Search for the cell housing the specified text and yield its [x, y] center coordinate. 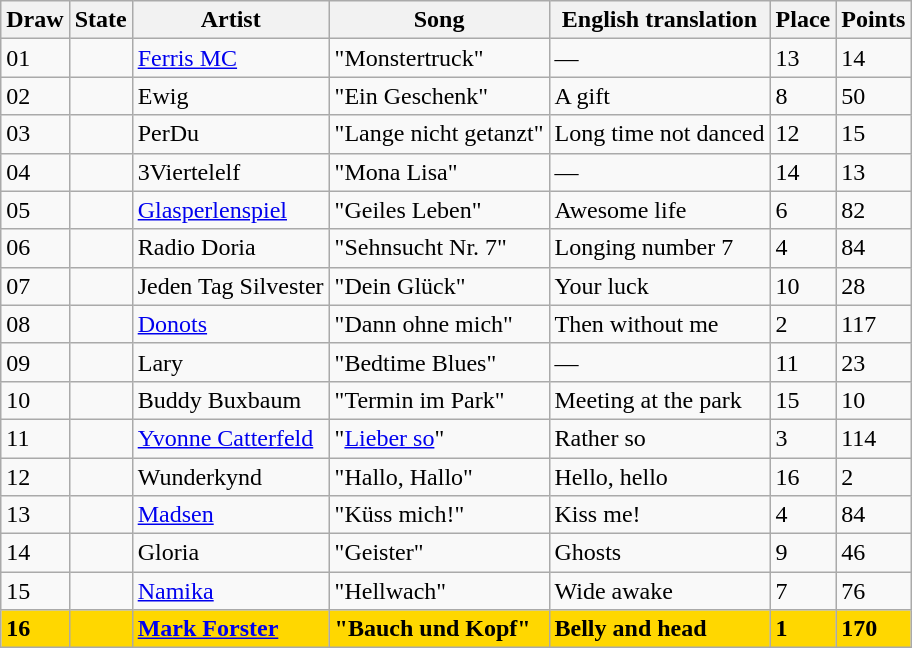
Donots [230, 324]
Rather so [660, 438]
Madsen [230, 515]
23 [874, 362]
Yvonne Catterfeld [230, 438]
07 [35, 286]
"Geiles Leben" [439, 210]
Kiss me! [660, 515]
28 [874, 286]
82 [874, 210]
Points [874, 20]
"Bedtime Blues" [439, 362]
Longing number 7 [660, 248]
01 [35, 58]
Your luck [660, 286]
Gloria [230, 553]
3 [803, 438]
Mark Forster [230, 629]
03 [35, 134]
170 [874, 629]
Long time not danced [660, 134]
Wunderkynd [230, 477]
"Küss mich!" [439, 515]
9 [803, 553]
Meeting at the park [660, 400]
76 [874, 591]
3Viertelelf [230, 172]
Ferris MC [230, 58]
"Lieber so" [439, 438]
Then without me [660, 324]
50 [874, 96]
"Dein Glück" [439, 286]
114 [874, 438]
1 [803, 629]
Jeden Tag Silvester [230, 286]
Song [439, 20]
"Sehnsucht Nr. 7" [439, 248]
"Mona Lisa" [439, 172]
Lary [230, 362]
Artist [230, 20]
"Hellwach" [439, 591]
"Dann ohne mich" [439, 324]
"Ein Geschenk" [439, 96]
02 [35, 96]
Radio Doria [230, 248]
"Termin im Park" [439, 400]
04 [35, 172]
117 [874, 324]
Belly and head [660, 629]
Wide awake [660, 591]
06 [35, 248]
Glasperlenspiel [230, 210]
"Geister" [439, 553]
6 [803, 210]
08 [35, 324]
Hello, hello [660, 477]
Draw [35, 20]
7 [803, 591]
"Bauch und Kopf" [439, 629]
English translation [660, 20]
"Monstertruck" [439, 58]
Ghosts [660, 553]
A gift [660, 96]
Ewig [230, 96]
Buddy Buxbaum [230, 400]
Namika [230, 591]
09 [35, 362]
46 [874, 553]
Awesome life [660, 210]
"Lange nicht getanzt" [439, 134]
PerDu [230, 134]
Place [803, 20]
"Hallo, Hallo" [439, 477]
State [100, 20]
05 [35, 210]
8 [803, 96]
